Pinpoint the cell where the given text exists, returning its [X, Y] midpoint coordinate. 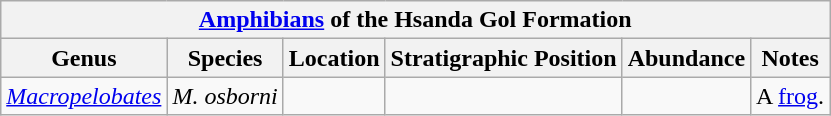
A frog. [790, 96]
Macropelobates [84, 96]
Genus [84, 58]
Amphibians of the Hsanda Gol Formation [416, 20]
M. osborni [225, 96]
Species [225, 58]
Stratigraphic Position [504, 58]
Notes [790, 58]
Location [334, 58]
Abundance [686, 58]
